Scan for the cell matching the given text and deliver its (X, Y) coordinate at center. 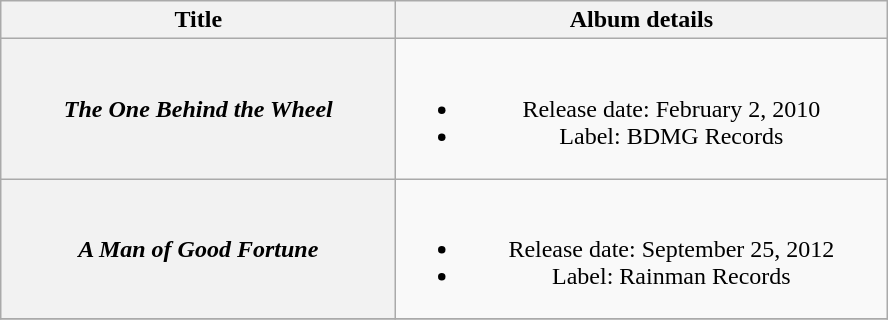
A Man of Good Fortune (198, 249)
Release date: February 2, 2010Label: BDMG Records (642, 109)
Album details (642, 20)
The One Behind the Wheel (198, 109)
Release date: September 25, 2012Label: Rainman Records (642, 249)
Title (198, 20)
